Locate the cell with the specified text and output its (X, Y) center coordinate. 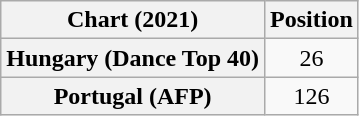
Portugal (AFP) (133, 96)
Chart (2021) (133, 20)
126 (312, 96)
Position (312, 20)
Hungary (Dance Top 40) (133, 58)
26 (312, 58)
